Locate the cell with the specified text and output its (X, Y) center coordinate. 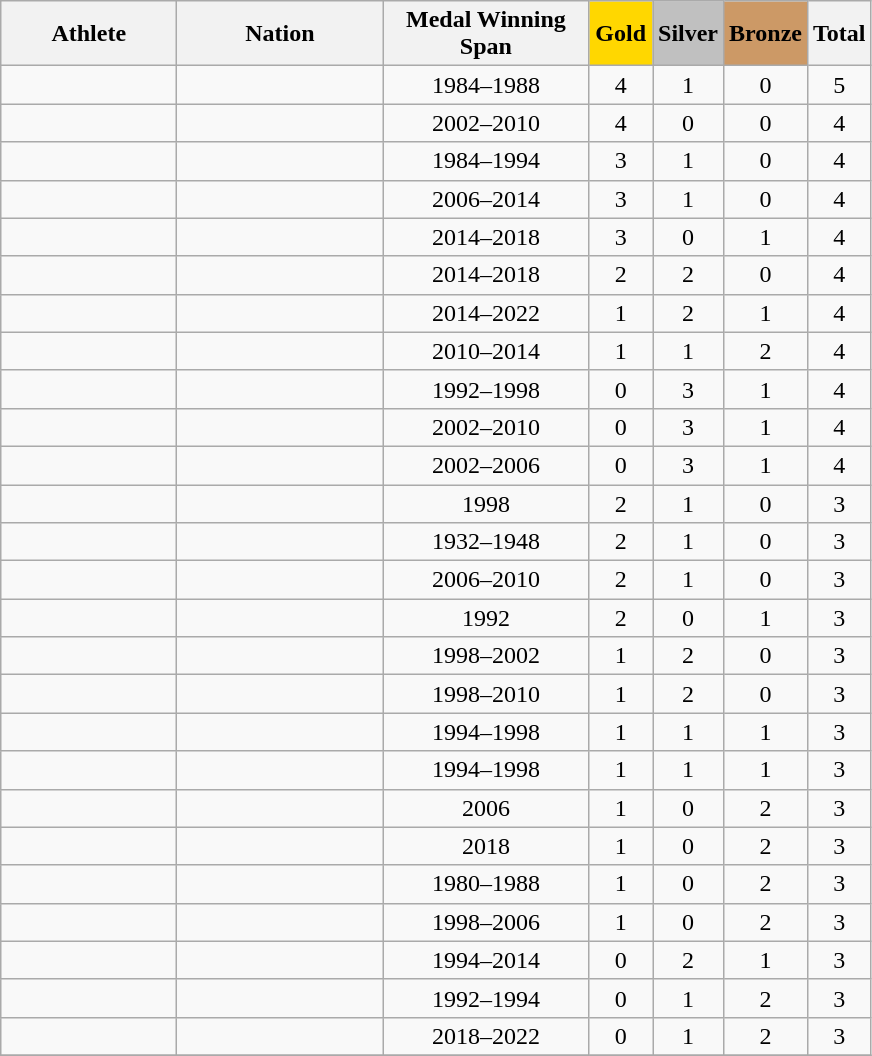
1992 (486, 618)
1998 (486, 503)
Gold (621, 34)
Total (840, 34)
2006–2014 (486, 199)
2002–2006 (486, 465)
1998–2002 (486, 656)
1932–1948 (486, 542)
2014–2022 (486, 313)
1992–1998 (486, 389)
Silver (688, 34)
Nation (280, 34)
2018–2022 (486, 1036)
1994–2014 (486, 960)
2010–2014 (486, 351)
1984–1988 (486, 85)
1998–2006 (486, 922)
1984–1994 (486, 161)
2006 (486, 808)
1992–1994 (486, 998)
2006–2010 (486, 580)
2018 (486, 846)
5 (840, 85)
Athlete (89, 34)
Medal Winning Span (486, 34)
Bronze (766, 34)
1980–1988 (486, 884)
1998–2010 (486, 694)
